Detect which cell encompasses the target text, then output its (x, y) center coordinate. 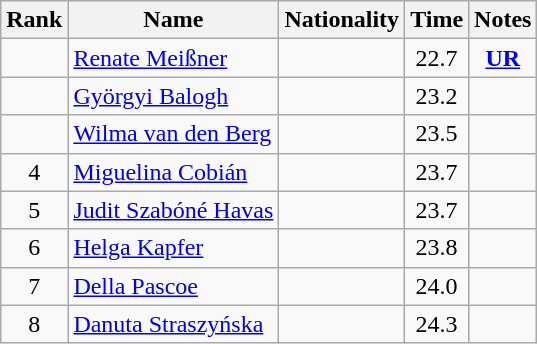
Name (174, 20)
Rank (34, 20)
23.5 (437, 134)
Renate Meißner (174, 58)
UR (503, 58)
Wilma van den Berg (174, 134)
Nationality (342, 20)
4 (34, 172)
24.0 (437, 286)
Judit Szabóné Havas (174, 210)
5 (34, 210)
8 (34, 324)
Della Pascoe (174, 286)
23.2 (437, 96)
Helga Kapfer (174, 248)
6 (34, 248)
23.8 (437, 248)
7 (34, 286)
Györgyi Balogh (174, 96)
Time (437, 20)
Miguelina Cobián (174, 172)
22.7 (437, 58)
Notes (503, 20)
24.3 (437, 324)
Danuta Straszyńska (174, 324)
